Identify which cell holds the provided text, then report its (x, y) central coordinate. 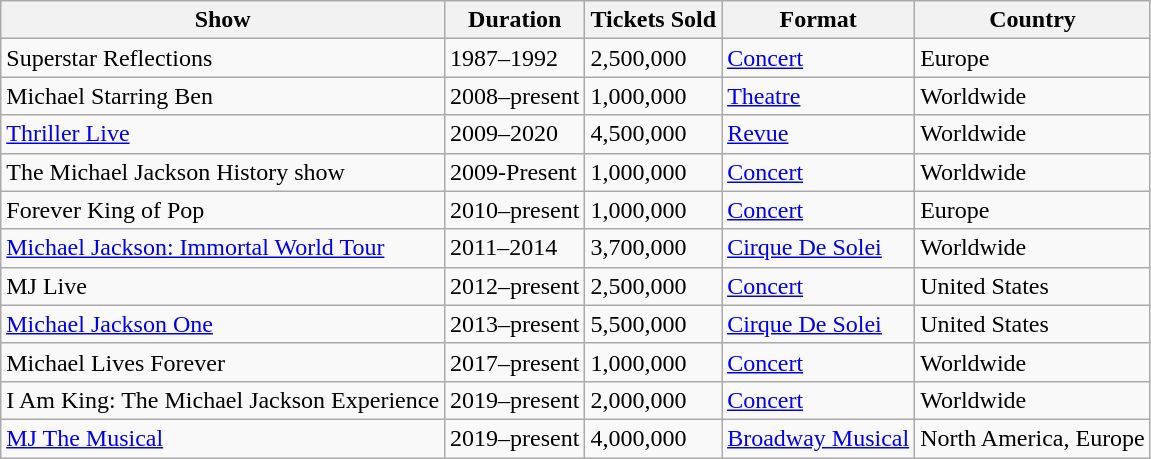
2011–2014 (515, 248)
4,000,000 (654, 438)
Thriller Live (223, 134)
Duration (515, 20)
2012–present (515, 286)
Michael Jackson One (223, 324)
MJ The Musical (223, 438)
2,000,000 (654, 400)
Forever King of Pop (223, 210)
Michael Lives Forever (223, 362)
2008–present (515, 96)
The Michael Jackson History show (223, 172)
I Am King: The Michael Jackson Experience (223, 400)
Tickets Sold (654, 20)
2009-Present (515, 172)
Format (818, 20)
4,500,000 (654, 134)
2009–2020 (515, 134)
Show (223, 20)
Michael Starring Ben (223, 96)
2013–present (515, 324)
Revue (818, 134)
5,500,000 (654, 324)
Superstar Reflections (223, 58)
2010–present (515, 210)
3,700,000 (654, 248)
Country (1033, 20)
Broadway Musical (818, 438)
Michael Jackson: Immortal World Tour (223, 248)
MJ Live (223, 286)
Theatre (818, 96)
North America, Europe (1033, 438)
1987–1992 (515, 58)
2017–present (515, 362)
